Determine the [x, y] coordinate at the center of the cell enclosing the given text.  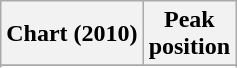
Peakposition [189, 34]
Chart (2010) [72, 34]
